Output the [X, Y] coordinate of the center of the cell containing the given text.  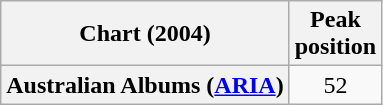
Peakposition [335, 34]
Australian Albums (ARIA) [145, 85]
Chart (2004) [145, 34]
52 [335, 85]
